From the cell containing the given text, extract its center point as (X, Y) coordinate. 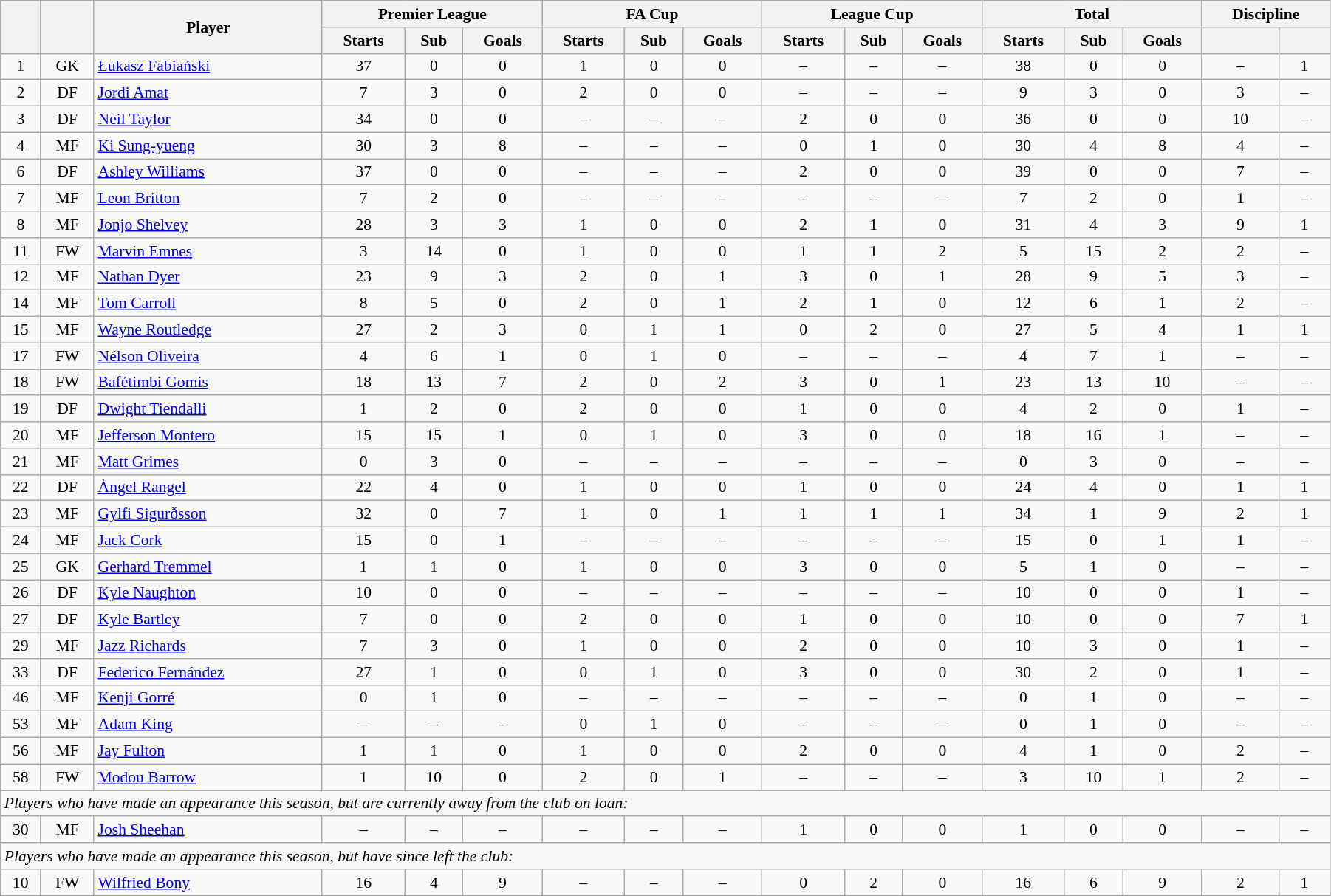
Gerhard Tremmel (208, 567)
53 (21, 725)
Tom Carroll (208, 304)
Nélson Oliveira (208, 356)
Modou Barrow (208, 777)
21 (21, 462)
46 (21, 698)
Jonjo Shelvey (208, 225)
Premier League (432, 14)
36 (1024, 120)
Neil Taylor (208, 120)
Kyle Bartley (208, 620)
Leon Britton (208, 199)
Jordi Amat (208, 93)
19 (21, 409)
Wayne Routledge (208, 330)
32 (363, 514)
Total (1092, 14)
Bafétimbi Gomis (208, 383)
56 (21, 751)
Players who have made an appearance this season, but are currently away from the club on loan: (665, 804)
Kyle Naughton (208, 593)
17 (21, 356)
Gylfi Sigurðsson (208, 514)
11 (21, 251)
Marvin Emnes (208, 251)
25 (21, 567)
League Cup (872, 14)
39 (1024, 172)
Kenji Gorré (208, 698)
Jay Fulton (208, 751)
Matt Grimes (208, 462)
Ki Sung-yueng (208, 146)
31 (1024, 225)
Ashley Williams (208, 172)
Adam King (208, 725)
Łukasz Fabiański (208, 66)
38 (1024, 66)
Players who have made an appearance this season, but have since left the club: (665, 856)
Jack Cork (208, 541)
Dwight Tiendalli (208, 409)
Jazz Richards (208, 646)
20 (21, 435)
Wilfried Bony (208, 883)
FA Cup (652, 14)
Àngel Rangel (208, 488)
58 (21, 777)
Josh Sheehan (208, 830)
33 (21, 672)
Discipline (1266, 14)
Jefferson Montero (208, 435)
Federico Fernández (208, 672)
Nathan Dyer (208, 277)
Player (208, 27)
26 (21, 593)
29 (21, 646)
